Locate the cell with the specified text and output its (x, y) center coordinate. 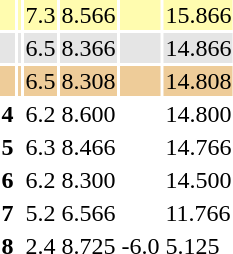
8.366 (88, 48)
7.3 (40, 15)
5 (8, 147)
15.866 (198, 15)
14.808 (198, 81)
14.766 (198, 147)
8.300 (88, 180)
11.766 (198, 213)
6.566 (88, 213)
14.866 (198, 48)
5.2 (40, 213)
14.800 (198, 114)
8.466 (88, 147)
8.600 (88, 114)
6.3 (40, 147)
6 (8, 180)
14.500 (198, 180)
8.308 (88, 81)
4 (8, 114)
8.566 (88, 15)
7 (8, 213)
